For the text-containing cell, return its midpoint in [x, y] coordinate format. 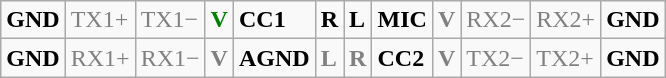
TX2+ [566, 58]
MIC [402, 20]
RX2− [496, 20]
TX2− [496, 58]
TX1+ [100, 20]
RX2+ [566, 20]
RX1+ [100, 58]
TX1− [170, 20]
AGND [274, 58]
RX1− [170, 58]
CC2 [402, 58]
CC1 [274, 20]
